Provide the (X, Y) coordinate of the cell's center where the given text is located.  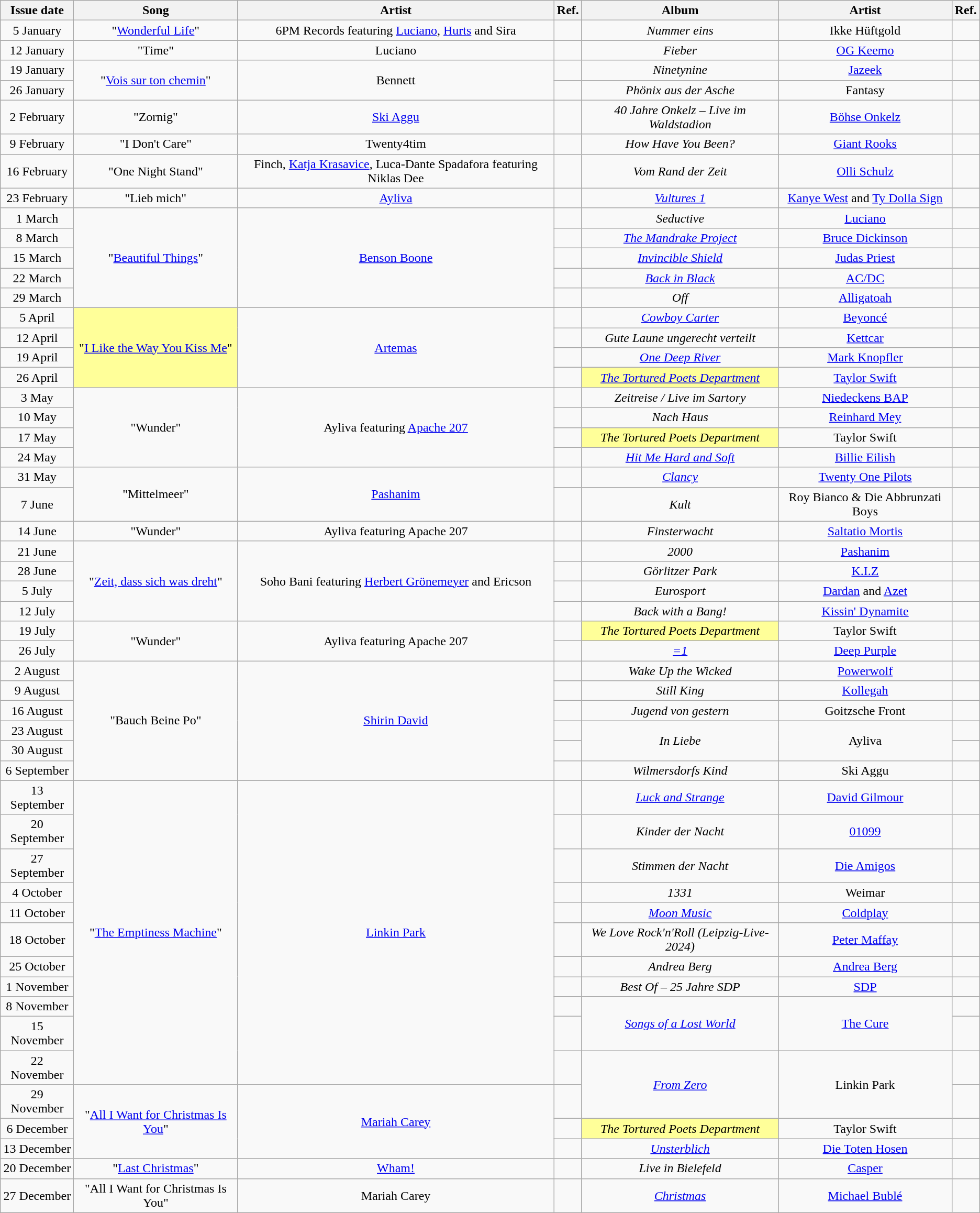
Wilmersdorfs Kind (680, 770)
Christmas (680, 1195)
1 November (37, 986)
6 December (37, 1129)
Cowboy Carter (680, 318)
Unsterblich (680, 1149)
Songs of a Lost World (680, 1023)
How Have You Been? (680, 144)
Görlitzer Park (680, 571)
Back with a Bang! (680, 611)
Ikke Hüftgold (865, 30)
OG Keemo (865, 50)
Judas Priest (865, 258)
14 June (37, 531)
Zeitreise / Live im Sartory (680, 398)
1 March (37, 218)
25 October (37, 966)
One Deep River (680, 358)
Seductive (680, 218)
Coldplay (865, 912)
Wake Up the Wicked (680, 671)
"I Don't Care" (156, 144)
2000 (680, 551)
31 May (37, 477)
"Time" (156, 50)
Roy Bianco & Die Abbrunzati Boys (865, 504)
Deep Purple (865, 651)
7 June (37, 504)
27 December (37, 1195)
"Wonderful Life" (156, 30)
8 November (37, 1007)
Peter Maffay (865, 940)
17 May (37, 437)
8 March (37, 238)
6PM Records featuring Luciano, Hurts and Sira (396, 30)
Kettcar (865, 338)
29 March (37, 298)
Vultures 1 (680, 198)
"Mittelmeer" (156, 494)
Benson Boone (396, 258)
"One Night Stand" (156, 171)
18 October (37, 940)
Powerwolf (865, 671)
21 June (37, 551)
24 May (37, 457)
9 August (37, 691)
23 August (37, 731)
"I Like the Way You Kiss Me" (156, 348)
We Love Rock'n'Roll (Leipzig-Live-2024) (680, 940)
26 January (37, 90)
1331 (680, 892)
19 January (37, 70)
12 July (37, 611)
12 January (37, 50)
01099 (865, 832)
Reinhard Mey (865, 417)
15 November (37, 1034)
Luck and Strange (680, 797)
16 August (37, 711)
Album (680, 10)
"Vois sur ton chemin" (156, 80)
K.I.Z (865, 571)
Dardan and Azet (865, 591)
"Zornig" (156, 117)
6 September (37, 770)
Clancy (680, 477)
Hit Me Hard and Soft (680, 457)
20 December (37, 1168)
Shirin David (396, 721)
Kanye West and Ty Dolla Sign (865, 198)
15 March (37, 258)
Kissin' Dynamite (865, 611)
Invincible Shield (680, 258)
Mark Knopfler (865, 358)
4 October (37, 892)
5 April (37, 318)
"Zeit, dass sich was dreht" (156, 581)
28 June (37, 571)
SDP (865, 986)
In Liebe (680, 741)
Twenty4tim (396, 144)
22 March (37, 278)
Eurosport (680, 591)
3 May (37, 398)
Best Of – 25 Jahre SDP (680, 986)
20 September (37, 832)
19 April (37, 358)
Wham! (396, 1168)
=1 (680, 651)
Off (680, 298)
Kult (680, 504)
Die Amigos (865, 865)
"Bauch Beine Po" (156, 721)
12 April (37, 338)
Bruce Dickinson (865, 238)
5 July (37, 591)
Artemas (396, 348)
Finsterwacht (680, 531)
22 November (37, 1067)
Nummer eins (680, 30)
Die Toten Hosen (865, 1149)
27 September (37, 865)
"Last Christmas" (156, 1168)
Olli Schulz (865, 171)
Billie Eilish (865, 457)
Kinder der Nacht (680, 832)
2 February (37, 117)
Weimar (865, 892)
Kollegah (865, 691)
Nach Haus (680, 417)
5 January (37, 30)
26 July (37, 651)
30 August (37, 751)
Back in Black (680, 278)
Fantasy (865, 90)
Saltatio Mortis (865, 531)
Ninetynine (680, 70)
Bennett (396, 80)
11 October (37, 912)
2 August (37, 671)
Moon Music (680, 912)
9 February (37, 144)
Böhse Onkelz (865, 117)
"Lieb mich" (156, 198)
Giant Rooks (865, 144)
Gute Laune ungerecht verteilt (680, 338)
Finch, Katja Krasavice, Luca-Dante Spadafora featuring Niklas Dee (396, 171)
From Zero (680, 1085)
29 November (37, 1102)
Casper (865, 1168)
Goitzsche Front (865, 711)
10 May (37, 417)
13 December (37, 1149)
David Gilmour (865, 797)
Michael Bublé (865, 1195)
"Beautiful Things" (156, 258)
Twenty One Pilots (865, 477)
Phönix aus der Asche (680, 90)
"The Emptiness Machine" (156, 932)
16 February (37, 171)
Still King (680, 691)
Soho Bani featuring Herbert Grönemeyer and Ericson (396, 581)
Live in Bielefeld (680, 1168)
13 September (37, 797)
Alligatoah (865, 298)
Fieber (680, 50)
Niedeckens BAP (865, 398)
Jazeek (865, 70)
Song (156, 10)
Issue date (37, 10)
Vom Rand der Zeit (680, 171)
26 April (37, 378)
40 Jahre Onkelz – Live im Waldstadion (680, 117)
Jugend von gestern (680, 711)
AC/DC (865, 278)
The Cure (865, 1023)
Beyoncé (865, 318)
Stimmen der Nacht (680, 865)
19 July (37, 631)
23 February (37, 198)
The Mandrake Project (680, 238)
